Locate the cell with the specified text and output its (X, Y) center coordinate. 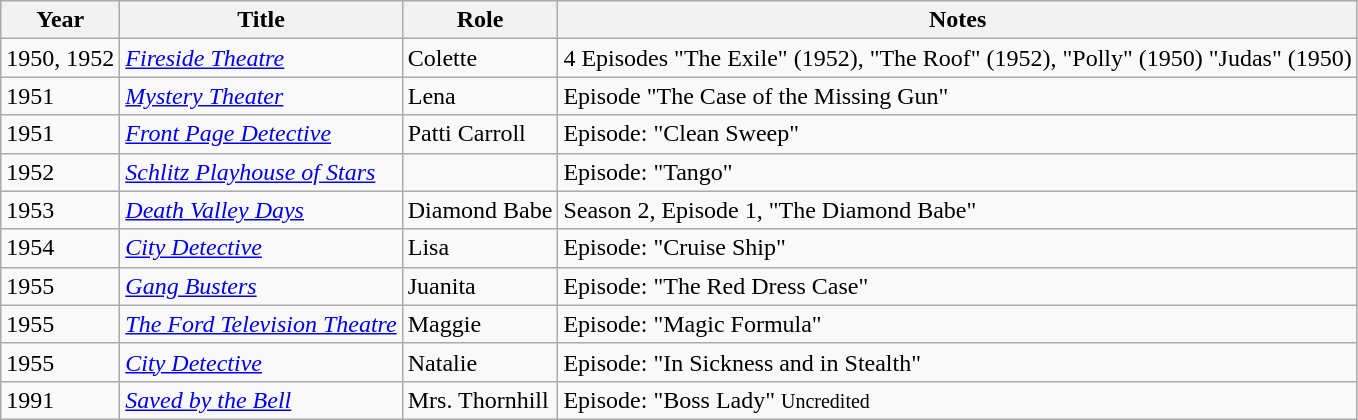
1950, 1952 (60, 58)
Lisa (480, 248)
Episode: "In Sickness and in Stealth" (958, 362)
Diamond Babe (480, 210)
Fireside Theatre (261, 58)
1954 (60, 248)
1991 (60, 400)
Title (261, 20)
Front Page Detective (261, 134)
4 Episodes "The Exile" (1952), "The Roof" (1952), "Polly" (1950) "Judas" (1950) (958, 58)
Patti Carroll (480, 134)
Colette (480, 58)
Role (480, 20)
Lena (480, 96)
Mystery Theater (261, 96)
Episode: "The Red Dress Case" (958, 286)
Season 2, Episode 1, "The Diamond Babe" (958, 210)
Episode: "Tango" (958, 172)
Episode "The Case of the Missing Gun" (958, 96)
1952 (60, 172)
Natalie (480, 362)
The Ford Television Theatre (261, 324)
Notes (958, 20)
Saved by the Bell (261, 400)
Schlitz Playhouse of Stars (261, 172)
Episode: "Cruise Ship" (958, 248)
Maggie (480, 324)
Mrs. Thornhill (480, 400)
Year (60, 20)
Gang Busters (261, 286)
1953 (60, 210)
Episode: "Clean Sweep" (958, 134)
Juanita (480, 286)
Death Valley Days (261, 210)
Episode: "Magic Formula" (958, 324)
Episode: "Boss Lady" Uncredited (958, 400)
